Detect which cell encompasses the target text, then output its (x, y) center coordinate. 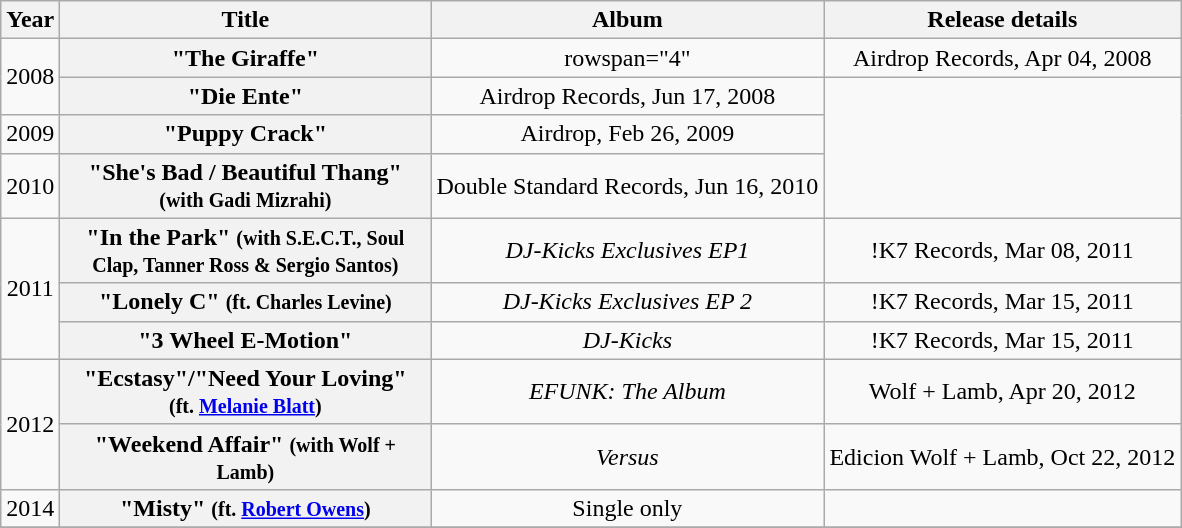
2008 (30, 77)
"Weekend Affair" (with Wolf + Lamb) (246, 456)
"The Giraffe" (246, 58)
DJ-Kicks Exclusives EP1 (628, 250)
Release details (1002, 20)
Edicion Wolf + Lamb, Oct 22, 2012 (1002, 456)
Title (246, 20)
"Misty" (ft. Robert Owens) (246, 508)
2009 (30, 134)
Airdrop Records, Apr 04, 2008 (1002, 58)
2012 (30, 424)
DJ-Kicks (628, 340)
Airdrop, Feb 26, 2009 (628, 134)
Year (30, 20)
2011 (30, 288)
Single only (628, 508)
2010 (30, 186)
"Lonely C" (ft. Charles Levine) (246, 302)
"Die Ente" (246, 96)
"She's Bad / Beautiful Thang"(with Gadi Mizrahi) (246, 186)
"3 Wheel E-Motion" (246, 340)
"In the Park" (with S.E.C.T., Soul Clap, Tanner Ross & Sergio Santos) (246, 250)
Versus (628, 456)
"Ecstasy"/"Need Your Loving"(ft. Melanie Blatt) (246, 392)
rowspan="4" (628, 58)
DJ-Kicks Exclusives EP 2 (628, 302)
Airdrop Records, Jun 17, 2008 (628, 96)
!K7 Records, Mar 08, 2011 (1002, 250)
EFUNK: The Album (628, 392)
Wolf + Lamb, Apr 20, 2012 (1002, 392)
"Puppy Crack" (246, 134)
Double Standard Records, Jun 16, 2010 (628, 186)
2014 (30, 508)
Album (628, 20)
